From the cell containing the given text, extract its center point as [X, Y] coordinate. 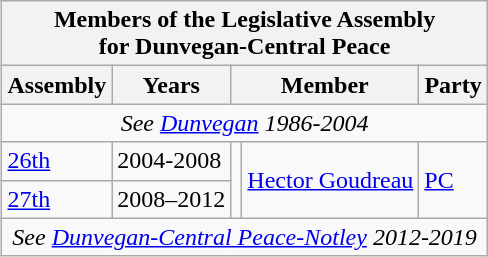
Party [453, 85]
Years [172, 85]
27th [57, 199]
Hector Goudreau [330, 180]
2004-2008 [172, 161]
Assembly [57, 85]
2008–2012 [172, 199]
PC [453, 180]
See Dunvegan 1986-2004 [244, 123]
26th [57, 161]
Members of the Legislative Assembly for Dunvegan-Central Peace [244, 34]
See Dunvegan-Central Peace-Notley 2012-2019 [244, 237]
Member [325, 85]
